Detect which cell encompasses the target text, then output its [X, Y] center coordinate. 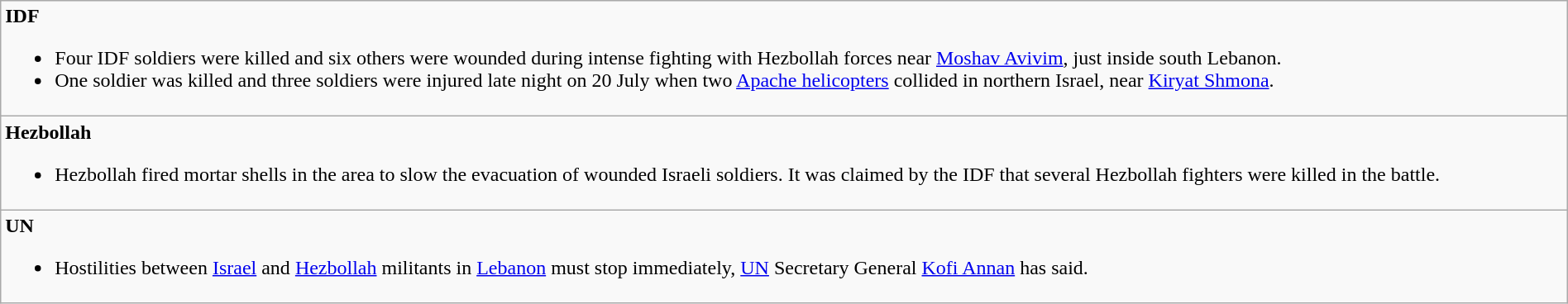
UNHostilities between Israel and Hezbollah militants in Lebanon must stop immediately, UN Secretary General Kofi Annan has said. [784, 256]
